Locate the cell with the specified text and output its [x, y] center coordinate. 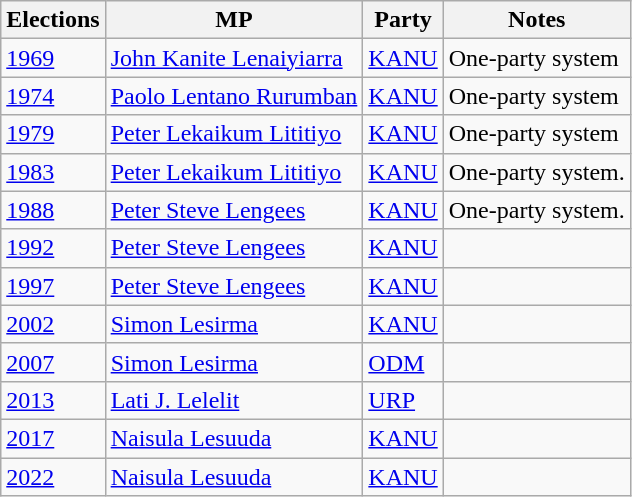
MP [234, 20]
John Kanite Lenaiyiarra [234, 58]
2022 [53, 477]
1979 [53, 134]
URP [403, 400]
Paolo Lentano Rurumban [234, 96]
1992 [53, 248]
2007 [53, 362]
1997 [53, 286]
1988 [53, 210]
Lati J. Lelelit [234, 400]
1969 [53, 58]
1983 [53, 172]
2002 [53, 324]
1974 [53, 96]
Elections [53, 20]
Party [403, 20]
Notes [536, 20]
ODM [403, 362]
2017 [53, 438]
2013 [53, 400]
